Search for the cell housing the specified text and yield its [X, Y] center coordinate. 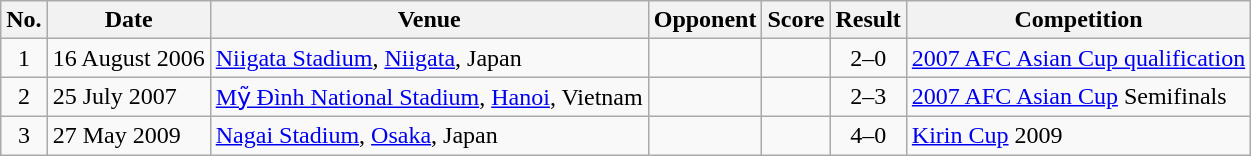
2007 AFC Asian Cup qualification [1078, 58]
Mỹ Đình National Stadium, Hanoi, Vietnam [429, 97]
1 [24, 58]
2–0 [868, 58]
Kirin Cup 2009 [1078, 135]
Venue [429, 20]
4–0 [868, 135]
2 [24, 97]
25 July 2007 [128, 97]
Result [868, 20]
Date [128, 20]
Opponent [705, 20]
2–3 [868, 97]
Score [796, 20]
Nagai Stadium, Osaka, Japan [429, 135]
2007 AFC Asian Cup Semifinals [1078, 97]
Competition [1078, 20]
3 [24, 135]
Niigata Stadium, Niigata, Japan [429, 58]
No. [24, 20]
27 May 2009 [128, 135]
16 August 2006 [128, 58]
